From the cell containing the given text, extract its center point as [x, y] coordinate. 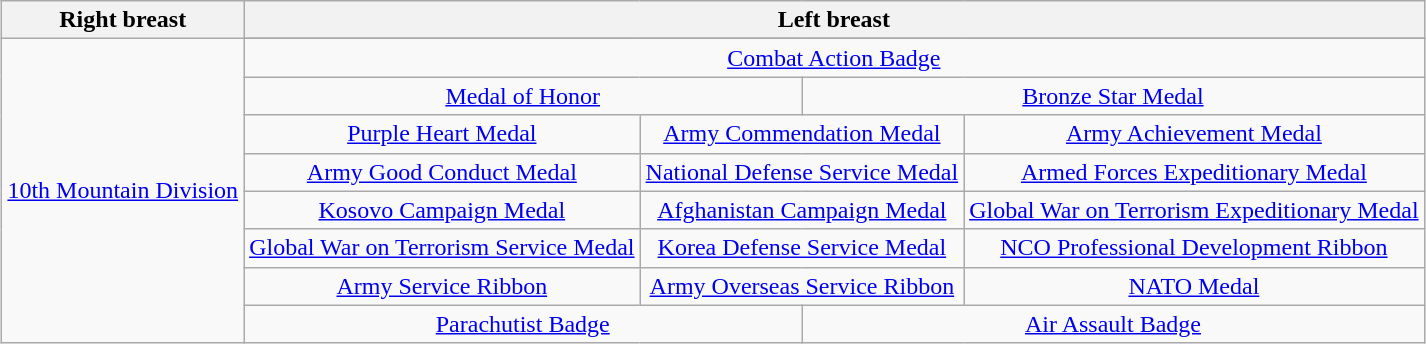
Parachutist Badge [523, 324]
Combat Action Badge [834, 58]
Army Service Ribbon [442, 286]
NATO Medal [1194, 286]
Kosovo Campaign Medal [442, 210]
Left breast [834, 20]
National Defense Service Medal [802, 172]
Armed Forces Expeditionary Medal [1194, 172]
Global War on Terrorism Expeditionary Medal [1194, 210]
Global War on Terrorism Service Medal [442, 248]
Army Overseas Service Ribbon [802, 286]
Army Commendation Medal [802, 134]
Medal of Honor [523, 96]
Army Good Conduct Medal [442, 172]
Purple Heart Medal [442, 134]
Korea Defense Service Medal [802, 248]
Bronze Star Medal [1113, 96]
10th Mountain Division [123, 191]
Air Assault Badge [1113, 324]
Afghanistan Campaign Medal [802, 210]
Army Achievement Medal [1194, 134]
Right breast [123, 20]
NCO Professional Development Ribbon [1194, 248]
